Extract the [X, Y] coordinate from the center of the cell holding the provided text.  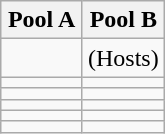
Pool A [42, 20]
(Hosts) [123, 58]
Pool B [123, 20]
